Provide the [X, Y] coordinate of the cell's center where the given text is located.  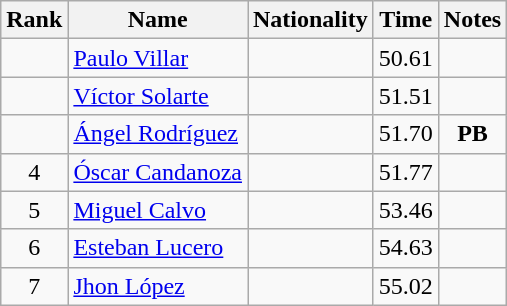
PB [472, 134]
Esteban Lucero [158, 248]
Name [158, 20]
50.61 [406, 58]
4 [34, 172]
Víctor Solarte [158, 96]
7 [34, 286]
Óscar Candanoza [158, 172]
51.70 [406, 134]
Time [406, 20]
55.02 [406, 286]
6 [34, 248]
54.63 [406, 248]
51.77 [406, 172]
Ángel Rodríguez [158, 134]
Nationality [311, 20]
Notes [472, 20]
Miguel Calvo [158, 210]
5 [34, 210]
Jhon López [158, 286]
51.51 [406, 96]
Rank [34, 20]
53.46 [406, 210]
Paulo Villar [158, 58]
